Capture the cell that displays the provided text and extract its [X, Y] central coordinate. 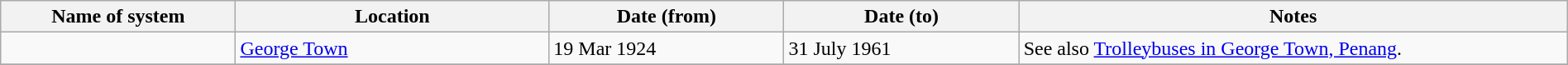
Location [392, 17]
Date (from) [667, 17]
George Town [392, 48]
31 July 1961 [901, 48]
Name of system [118, 17]
Date (to) [901, 17]
See also Trolleybuses in George Town, Penang. [1293, 48]
Notes [1293, 17]
19 Mar 1924 [667, 48]
